Return [X, Y] of the center of cell containing provided text 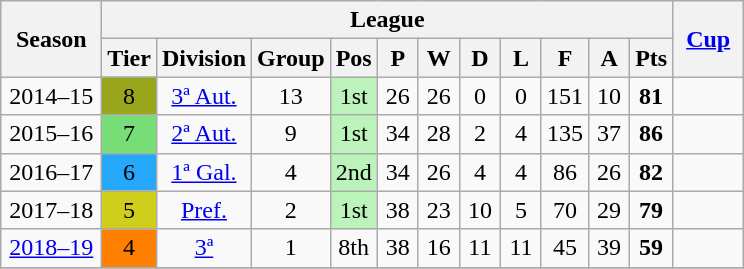
P [398, 58]
Tier [130, 58]
1 [292, 248]
29 [610, 210]
59 [652, 248]
8th [354, 248]
39 [610, 248]
2017–18 [52, 210]
79 [652, 210]
23 [438, 210]
2nd [354, 172]
45 [564, 248]
A [610, 58]
7 [130, 134]
2014–15 [52, 96]
135 [564, 134]
70 [564, 210]
D [480, 58]
9 [292, 134]
2015–16 [52, 134]
28 [438, 134]
W [438, 58]
16 [438, 248]
151 [564, 96]
Group [292, 58]
13 [292, 96]
League [388, 20]
Pos [354, 58]
Division [204, 58]
L [520, 58]
2016–17 [52, 172]
8 [130, 96]
Cup [708, 39]
Season [52, 39]
F [564, 58]
81 [652, 96]
3ª [204, 248]
82 [652, 172]
2018–19 [52, 248]
2ª Aut. [204, 134]
Pts [652, 58]
6 [130, 172]
1ª Gal. [204, 172]
37 [610, 134]
Pref. [204, 210]
3ª Aut. [204, 96]
